Extract the [x, y] coordinate from the center of the cell holding the provided text.  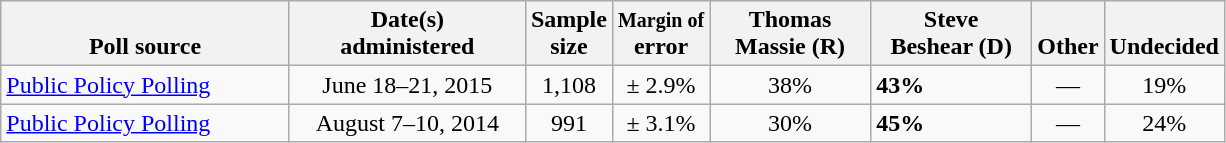
June 18–21, 2015 [407, 85]
Margin oferror [660, 34]
August 7–10, 2014 [407, 123]
Samplesize [568, 34]
30% [790, 123]
19% [1164, 85]
ThomasMassie (R) [790, 34]
Other [1068, 34]
991 [568, 123]
1,108 [568, 85]
Poll source [146, 34]
± 2.9% [660, 85]
45% [952, 123]
38% [790, 85]
SteveBeshear (D) [952, 34]
24% [1164, 123]
Undecided [1164, 34]
± 3.1% [660, 123]
Date(s)administered [407, 34]
43% [952, 85]
